Capture the cell that displays the provided text and extract its [X, Y] central coordinate. 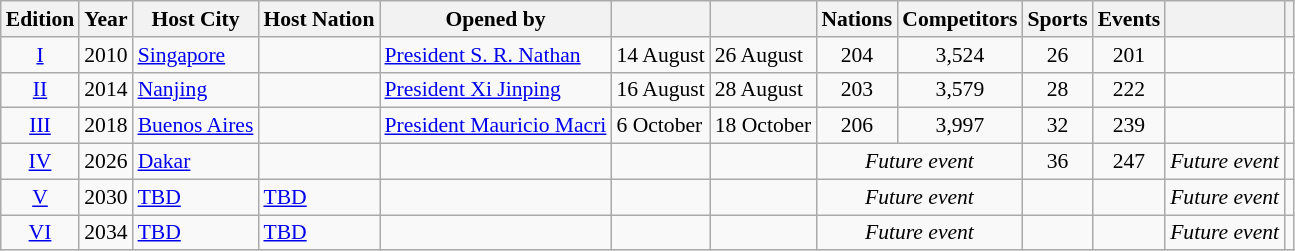
247 [1129, 162]
14 August [660, 55]
Buenos Aires [196, 126]
203 [856, 90]
Host Nation [318, 19]
Dakar [196, 162]
Events [1129, 19]
2014 [106, 90]
V [40, 197]
2026 [106, 162]
6 October [660, 126]
2010 [106, 55]
222 [1129, 90]
President Mauricio Macri [496, 126]
26 [1058, 55]
32 [1058, 126]
26 August [764, 55]
204 [856, 55]
VI [40, 233]
3,997 [960, 126]
I [40, 55]
16 August [660, 90]
Edition [40, 19]
II [40, 90]
28 [1058, 90]
2034 [106, 233]
President S. R. Nathan [496, 55]
Singapore [196, 55]
Opened by [496, 19]
206 [856, 126]
2030 [106, 197]
Nations [856, 19]
18 October [764, 126]
3,579 [960, 90]
IV [40, 162]
2018 [106, 126]
President Xi Jinping [496, 90]
28 August [764, 90]
Nanjing [196, 90]
Host City [196, 19]
Sports [1058, 19]
Competitors [960, 19]
201 [1129, 55]
III [40, 126]
239 [1129, 126]
36 [1058, 162]
3,524 [960, 55]
Year [106, 19]
